Capture the cell that displays the provided text and extract its [x, y] central coordinate. 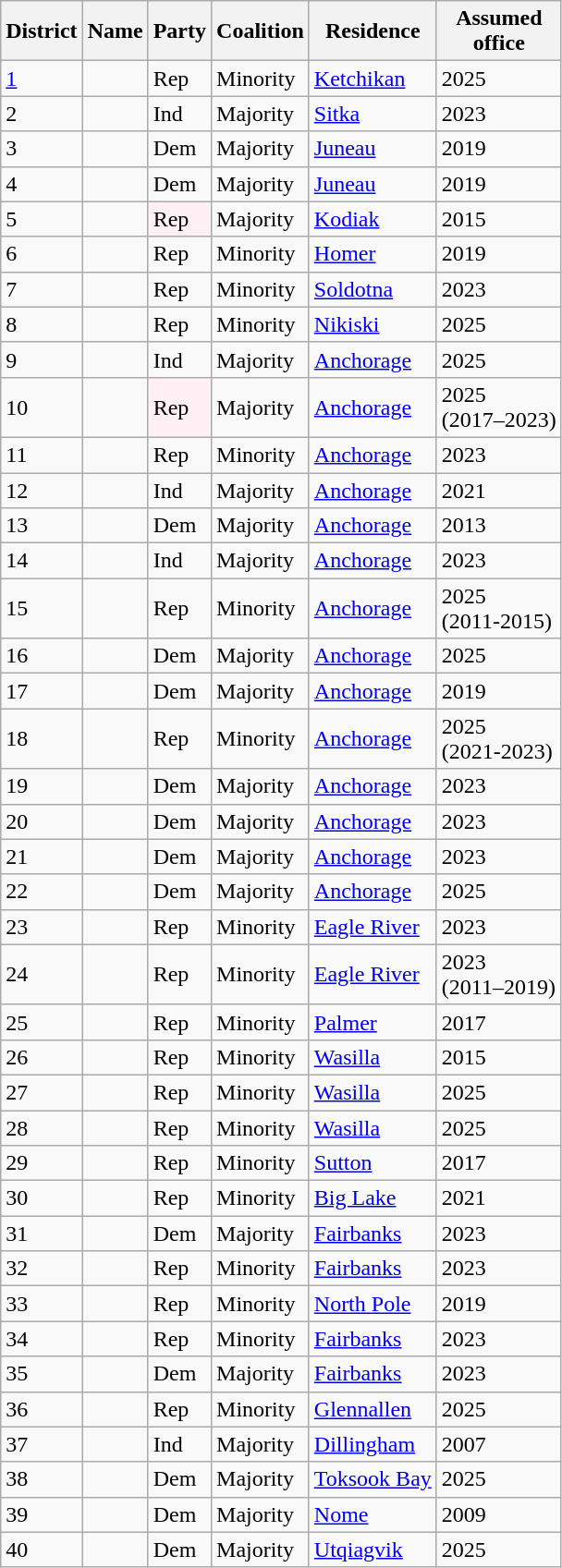
6 [42, 254]
5 [42, 219]
13 [42, 526]
30 [42, 1198]
Assumedoffice [499, 31]
4 [42, 184]
2025(2011-2015) [499, 608]
Kodiak [373, 219]
22 [42, 892]
8 [42, 324]
16 [42, 656]
12 [42, 491]
36 [42, 1409]
North Pole [373, 1304]
Homer [373, 254]
33 [42, 1304]
10 [42, 407]
Ketchikan [373, 79]
21 [42, 857]
20 [42, 821]
2 [42, 114]
27 [42, 1092]
3 [42, 149]
32 [42, 1269]
2025(2017–2023) [499, 407]
14 [42, 561]
2007 [499, 1444]
26 [42, 1057]
Big Lake [373, 1198]
15 [42, 608]
Glennallen [373, 1409]
38 [42, 1479]
2025(2021-2023) [499, 739]
Name [115, 31]
18 [42, 739]
Coalition [261, 31]
7 [42, 289]
28 [42, 1128]
Party [179, 31]
1 [42, 79]
Sitka [373, 114]
Utqiagvik [373, 1550]
19 [42, 786]
2009 [499, 1514]
Nome [373, 1514]
2023(2011–2019) [499, 974]
17 [42, 691]
Dillingham [373, 1444]
Residence [373, 31]
2013 [499, 526]
40 [42, 1550]
24 [42, 974]
31 [42, 1234]
37 [42, 1444]
Soldotna [373, 289]
23 [42, 927]
29 [42, 1163]
9 [42, 359]
Toksook Bay [373, 1479]
Sutton [373, 1163]
11 [42, 455]
Palmer [373, 1022]
39 [42, 1514]
Nikiski [373, 324]
25 [42, 1022]
District [42, 31]
34 [42, 1339]
35 [42, 1374]
